Locate the cell with the specified text and output its [X, Y] center coordinate. 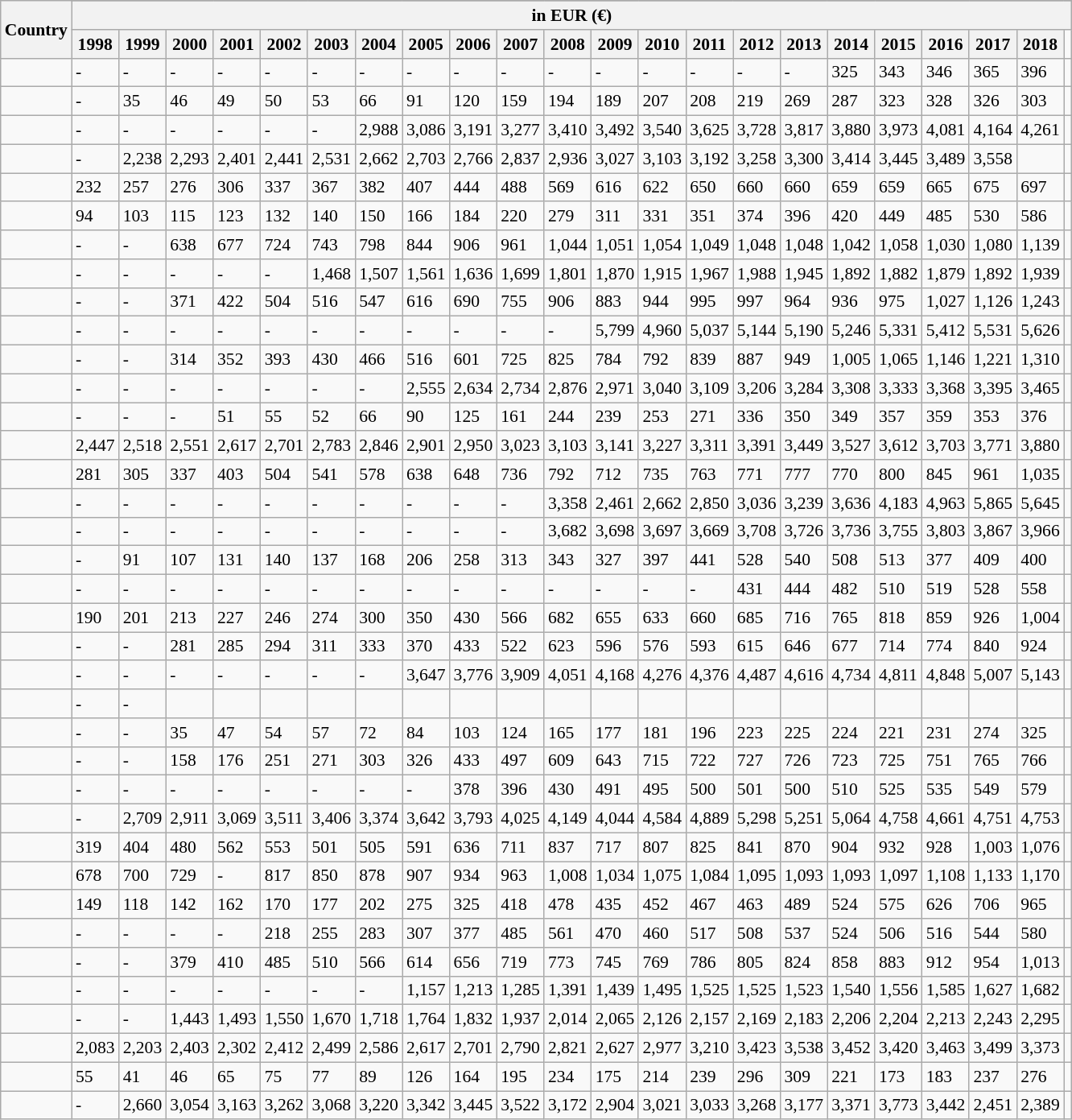
3,141 [615, 446]
1,058 [898, 245]
2,766 [473, 159]
2,971 [615, 388]
800 [898, 474]
257 [143, 188]
213 [190, 618]
346 [946, 72]
3,220 [378, 1106]
1,764 [427, 1019]
3,755 [898, 531]
858 [851, 962]
735 [662, 474]
195 [520, 1077]
3,277 [520, 130]
3,406 [332, 819]
530 [993, 217]
646 [805, 647]
755 [520, 302]
296 [757, 1077]
491 [615, 790]
2010 [662, 44]
1,095 [757, 876]
840 [993, 647]
3,726 [805, 531]
1,004 [1040, 618]
357 [898, 417]
137 [332, 560]
166 [427, 217]
3,867 [993, 531]
575 [898, 905]
54 [285, 733]
132 [285, 217]
3,625 [710, 130]
540 [805, 560]
90 [427, 417]
3,023 [520, 446]
3,358 [568, 503]
2009 [615, 44]
2,412 [285, 1048]
1,550 [285, 1019]
49 [237, 101]
3,703 [946, 446]
3,391 [757, 446]
3,033 [710, 1106]
3,736 [851, 531]
690 [473, 302]
435 [615, 905]
839 [710, 360]
1,097 [898, 876]
4,168 [615, 676]
2,441 [285, 159]
2014 [851, 44]
3,239 [805, 503]
3,210 [710, 1048]
480 [190, 847]
3,410 [568, 130]
562 [237, 847]
3,036 [757, 503]
3,262 [285, 1106]
283 [378, 933]
596 [615, 647]
706 [993, 905]
287 [851, 101]
1,507 [378, 274]
522 [520, 647]
743 [332, 245]
711 [520, 847]
3,636 [851, 503]
407 [427, 188]
3,973 [898, 130]
323 [898, 101]
2004 [378, 44]
1,075 [662, 876]
593 [710, 647]
4,164 [993, 130]
2,901 [427, 446]
120 [473, 101]
924 [1040, 647]
2,703 [427, 159]
351 [710, 217]
4,044 [615, 819]
Country [36, 29]
2,401 [237, 159]
1,243 [1040, 302]
3,068 [332, 1106]
3,373 [1040, 1048]
643 [615, 761]
307 [427, 933]
418 [520, 905]
3,311 [710, 446]
770 [851, 474]
724 [285, 245]
726 [805, 761]
489 [805, 905]
2,950 [473, 446]
817 [285, 876]
225 [805, 733]
190 [95, 618]
4,149 [568, 819]
2,790 [520, 1048]
158 [190, 761]
463 [757, 905]
194 [568, 101]
184 [473, 217]
2015 [898, 44]
850 [332, 876]
125 [473, 417]
736 [520, 474]
2,709 [143, 819]
5,799 [615, 331]
2012 [757, 44]
1,065 [898, 360]
1,146 [946, 360]
327 [615, 560]
1,003 [993, 847]
745 [615, 962]
367 [332, 188]
1,051 [615, 245]
1,027 [946, 302]
in EUR (€) [571, 15]
773 [568, 962]
1,108 [946, 876]
824 [805, 962]
5,190 [805, 331]
2018 [1040, 44]
3,708 [757, 531]
859 [946, 618]
4,081 [946, 130]
777 [805, 474]
1,443 [190, 1019]
3,465 [1040, 388]
4,261 [1040, 130]
591 [427, 847]
52 [332, 417]
2017 [993, 44]
123 [237, 217]
700 [143, 876]
2,204 [898, 1019]
2,302 [237, 1048]
870 [805, 847]
371 [190, 302]
2006 [473, 44]
3,395 [993, 388]
376 [1040, 417]
2,586 [378, 1048]
936 [851, 302]
404 [143, 847]
2,977 [662, 1048]
309 [805, 1077]
1,988 [757, 274]
714 [898, 647]
1,561 [427, 274]
5,645 [1040, 503]
650 [710, 188]
845 [946, 474]
1998 [95, 44]
2,555 [427, 388]
118 [143, 905]
161 [520, 417]
1,915 [662, 274]
964 [805, 302]
237 [993, 1077]
3,300 [805, 159]
4,960 [662, 331]
3,040 [662, 388]
319 [95, 847]
41 [143, 1077]
84 [427, 733]
2,451 [993, 1106]
844 [427, 245]
1,049 [710, 245]
4,734 [851, 676]
149 [95, 905]
3,697 [662, 531]
173 [898, 1077]
4,376 [710, 676]
478 [568, 905]
162 [237, 905]
150 [378, 217]
300 [378, 618]
774 [946, 647]
285 [237, 647]
727 [757, 761]
513 [898, 560]
798 [378, 245]
712 [615, 474]
3,163 [237, 1106]
4,753 [1040, 819]
4,758 [898, 819]
944 [662, 302]
1,670 [332, 1019]
2011 [710, 44]
53 [332, 101]
3,027 [615, 159]
1,967 [710, 274]
579 [1040, 790]
1,035 [1040, 474]
2,183 [805, 1019]
189 [615, 101]
965 [1040, 905]
77 [332, 1077]
482 [851, 589]
305 [143, 474]
306 [237, 188]
3,499 [993, 1048]
544 [993, 933]
3,414 [851, 159]
3,420 [898, 1048]
1,005 [851, 360]
3,728 [757, 130]
115 [190, 217]
441 [710, 560]
784 [615, 360]
1,391 [568, 990]
275 [427, 905]
2,206 [851, 1019]
2,014 [568, 1019]
208 [710, 101]
2,837 [520, 159]
234 [568, 1077]
393 [285, 360]
5,037 [710, 331]
175 [615, 1077]
549 [993, 790]
3,191 [473, 130]
995 [710, 302]
488 [520, 188]
4,183 [898, 503]
656 [473, 962]
525 [898, 790]
932 [898, 847]
2,238 [143, 159]
519 [946, 589]
5,331 [898, 331]
1,937 [520, 1019]
3,268 [757, 1106]
4,889 [710, 819]
517 [710, 933]
382 [378, 188]
4,661 [946, 819]
410 [237, 962]
3,489 [946, 159]
614 [427, 962]
3,442 [946, 1106]
648 [473, 474]
1,080 [993, 245]
5,007 [993, 676]
1,034 [615, 876]
3,021 [662, 1106]
934 [473, 876]
3,771 [993, 446]
3,647 [427, 676]
1,540 [851, 990]
2001 [237, 44]
353 [993, 417]
2,846 [378, 446]
5,298 [757, 819]
5,626 [1040, 331]
5,251 [805, 819]
541 [332, 474]
374 [757, 217]
904 [851, 847]
576 [662, 647]
164 [473, 1077]
466 [378, 360]
142 [190, 905]
1999 [143, 44]
805 [757, 962]
786 [710, 962]
5,144 [757, 331]
50 [285, 101]
2,157 [710, 1019]
397 [662, 560]
2,850 [710, 503]
675 [993, 188]
2008 [568, 44]
214 [662, 1077]
717 [615, 847]
766 [1040, 761]
422 [237, 302]
1,699 [520, 274]
495 [662, 790]
1,213 [473, 990]
1,493 [237, 1019]
2,911 [190, 819]
3,258 [757, 159]
723 [851, 761]
246 [285, 618]
75 [285, 1077]
47 [237, 733]
807 [662, 847]
3,374 [378, 819]
3,227 [662, 446]
2,403 [190, 1048]
3,206 [757, 388]
2000 [190, 44]
3,368 [946, 388]
255 [332, 933]
431 [757, 589]
4,963 [946, 503]
183 [946, 1077]
333 [378, 647]
370 [427, 647]
452 [662, 905]
580 [1040, 933]
3,698 [615, 531]
3,803 [946, 531]
697 [1040, 188]
1,133 [993, 876]
1,084 [710, 876]
2,783 [332, 446]
2,213 [946, 1019]
352 [237, 360]
1,013 [1040, 962]
3,966 [1040, 531]
232 [95, 188]
4,276 [662, 676]
771 [757, 474]
818 [898, 618]
378 [473, 790]
1,157 [427, 990]
837 [568, 847]
3,069 [237, 819]
231 [946, 733]
3,540 [662, 130]
615 [757, 647]
2,243 [993, 1019]
294 [285, 647]
3,773 [898, 1106]
907 [427, 876]
124 [520, 733]
460 [662, 933]
3,463 [946, 1048]
636 [473, 847]
328 [946, 101]
1,801 [568, 274]
349 [851, 417]
626 [946, 905]
1,076 [1040, 847]
1,556 [898, 990]
2,634 [473, 388]
1,126 [993, 302]
547 [378, 302]
506 [898, 933]
220 [520, 217]
89 [378, 1077]
954 [993, 962]
578 [378, 474]
168 [378, 560]
314 [190, 360]
196 [710, 733]
365 [993, 72]
553 [285, 847]
3,776 [473, 676]
1,939 [1040, 274]
3,522 [520, 1106]
1,718 [378, 1019]
94 [95, 217]
1,439 [615, 990]
2,660 [143, 1106]
3,308 [851, 388]
449 [898, 217]
224 [851, 733]
1,221 [993, 360]
3,669 [710, 531]
1,139 [1040, 245]
3,172 [568, 1106]
2,876 [568, 388]
4,616 [805, 676]
1,636 [473, 274]
655 [615, 618]
3,558 [993, 159]
633 [662, 618]
2,988 [378, 130]
1,285 [520, 990]
3,449 [805, 446]
1,310 [1040, 360]
3,612 [898, 446]
2,734 [520, 388]
2,169 [757, 1019]
601 [473, 360]
2,389 [1040, 1106]
409 [993, 560]
3,054 [190, 1106]
685 [757, 618]
3,538 [805, 1048]
165 [568, 733]
535 [946, 790]
1,008 [568, 876]
729 [190, 876]
202 [378, 905]
912 [946, 962]
4,025 [520, 819]
269 [805, 101]
176 [237, 761]
5,412 [946, 331]
379 [190, 962]
170 [285, 905]
219 [757, 101]
1,627 [993, 990]
126 [427, 1077]
467 [710, 905]
1,523 [805, 990]
3,284 [805, 388]
4,487 [757, 676]
1,882 [898, 274]
206 [427, 560]
569 [568, 188]
1,054 [662, 245]
2,499 [332, 1048]
336 [757, 417]
207 [662, 101]
3,333 [898, 388]
2007 [520, 44]
887 [757, 360]
258 [473, 560]
5,531 [993, 331]
2,083 [95, 1048]
665 [946, 188]
3,423 [757, 1048]
218 [285, 933]
253 [662, 417]
2,203 [143, 1048]
3,452 [851, 1048]
2,627 [615, 1048]
4,584 [662, 819]
2002 [285, 44]
2005 [427, 44]
3,642 [427, 819]
3,086 [427, 130]
537 [805, 933]
420 [851, 217]
928 [946, 847]
678 [95, 876]
5,143 [1040, 676]
470 [615, 933]
201 [143, 618]
763 [710, 474]
2,126 [662, 1019]
715 [662, 761]
2,295 [1040, 1019]
622 [662, 188]
2,447 [95, 446]
769 [662, 962]
4,751 [993, 819]
722 [710, 761]
716 [805, 618]
131 [237, 560]
558 [1040, 589]
65 [237, 1077]
1,585 [946, 990]
3,909 [520, 676]
1,468 [332, 274]
107 [190, 560]
609 [568, 761]
3,492 [615, 130]
963 [520, 876]
561 [568, 933]
1,832 [473, 1019]
57 [332, 733]
1,170 [1040, 876]
3,192 [710, 159]
841 [757, 847]
159 [520, 101]
878 [378, 876]
4,051 [568, 676]
51 [237, 417]
244 [568, 417]
751 [946, 761]
313 [520, 560]
5,865 [993, 503]
1,030 [946, 245]
359 [946, 417]
4,811 [898, 676]
3,511 [285, 819]
997 [757, 302]
400 [1040, 560]
2,936 [568, 159]
2,821 [568, 1048]
72 [378, 733]
2,065 [615, 1019]
1,042 [851, 245]
3,817 [805, 130]
719 [520, 962]
331 [662, 217]
2013 [805, 44]
5,246 [851, 331]
975 [898, 302]
623 [568, 647]
3,177 [805, 1106]
3,793 [473, 819]
4,848 [946, 676]
1,879 [946, 274]
505 [378, 847]
3,109 [710, 388]
926 [993, 618]
2,531 [332, 159]
2,461 [615, 503]
3,527 [851, 446]
2016 [946, 44]
181 [662, 733]
1,870 [615, 274]
2,551 [190, 446]
497 [520, 761]
2003 [332, 44]
227 [237, 618]
403 [237, 474]
949 [805, 360]
3,682 [568, 531]
2,904 [615, 1106]
5,064 [851, 819]
1,495 [662, 990]
1,945 [805, 274]
1,044 [568, 245]
279 [568, 217]
3,371 [851, 1106]
1,682 [1040, 990]
3,342 [427, 1106]
251 [285, 761]
223 [757, 733]
2,293 [190, 159]
682 [568, 618]
2,518 [143, 446]
586 [1040, 217]
